Determine the (X, Y) coordinate at the center of the cell enclosing the given text.  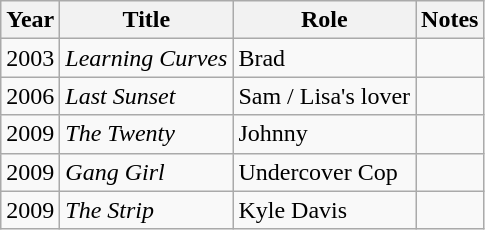
Last Sunset (146, 96)
Notes (450, 20)
The Strip (146, 210)
Brad (324, 58)
Sam / Lisa's lover (324, 96)
Learning Curves (146, 58)
2003 (30, 58)
Role (324, 20)
Year (30, 20)
Gang Girl (146, 172)
Undercover Cop (324, 172)
Kyle Davis (324, 210)
Johnny (324, 134)
The Twenty (146, 134)
2006 (30, 96)
Title (146, 20)
